Return [X, Y] of the center of cell containing provided text 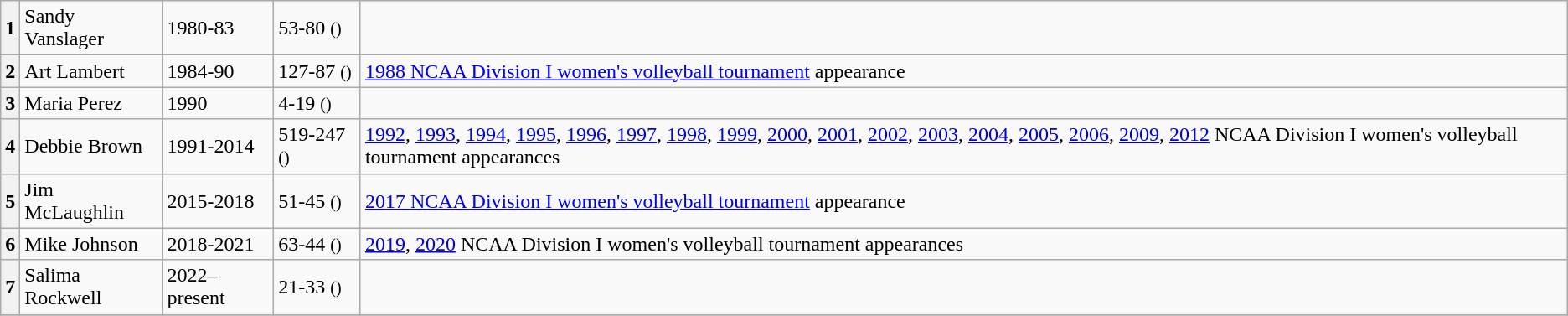
Jim McLaughlin [91, 201]
4-19 () [317, 103]
2015-2018 [218, 201]
2022–present [218, 287]
1988 NCAA Division I women's volleyball tournament appearance [963, 71]
21-33 () [317, 287]
Debbie Brown [91, 146]
Sandy Vanslager [91, 28]
6 [10, 244]
127-87 () [317, 71]
2019, 2020 NCAA Division I women's volleyball tournament appearances [963, 244]
3 [10, 103]
1 [10, 28]
1984-90 [218, 71]
Mike Johnson [91, 244]
Art Lambert [91, 71]
63-44 () [317, 244]
51-45 () [317, 201]
2017 NCAA Division I women's volleyball tournament appearance [963, 201]
2 [10, 71]
7 [10, 287]
519-247 () [317, 146]
Maria Perez [91, 103]
1990 [218, 103]
5 [10, 201]
53-80 () [317, 28]
2018-2021 [218, 244]
1980-83 [218, 28]
Salima Rockwell [91, 287]
1991-2014 [218, 146]
4 [10, 146]
